Provide the (x, y) coordinate of the cell's center where the given text is located.  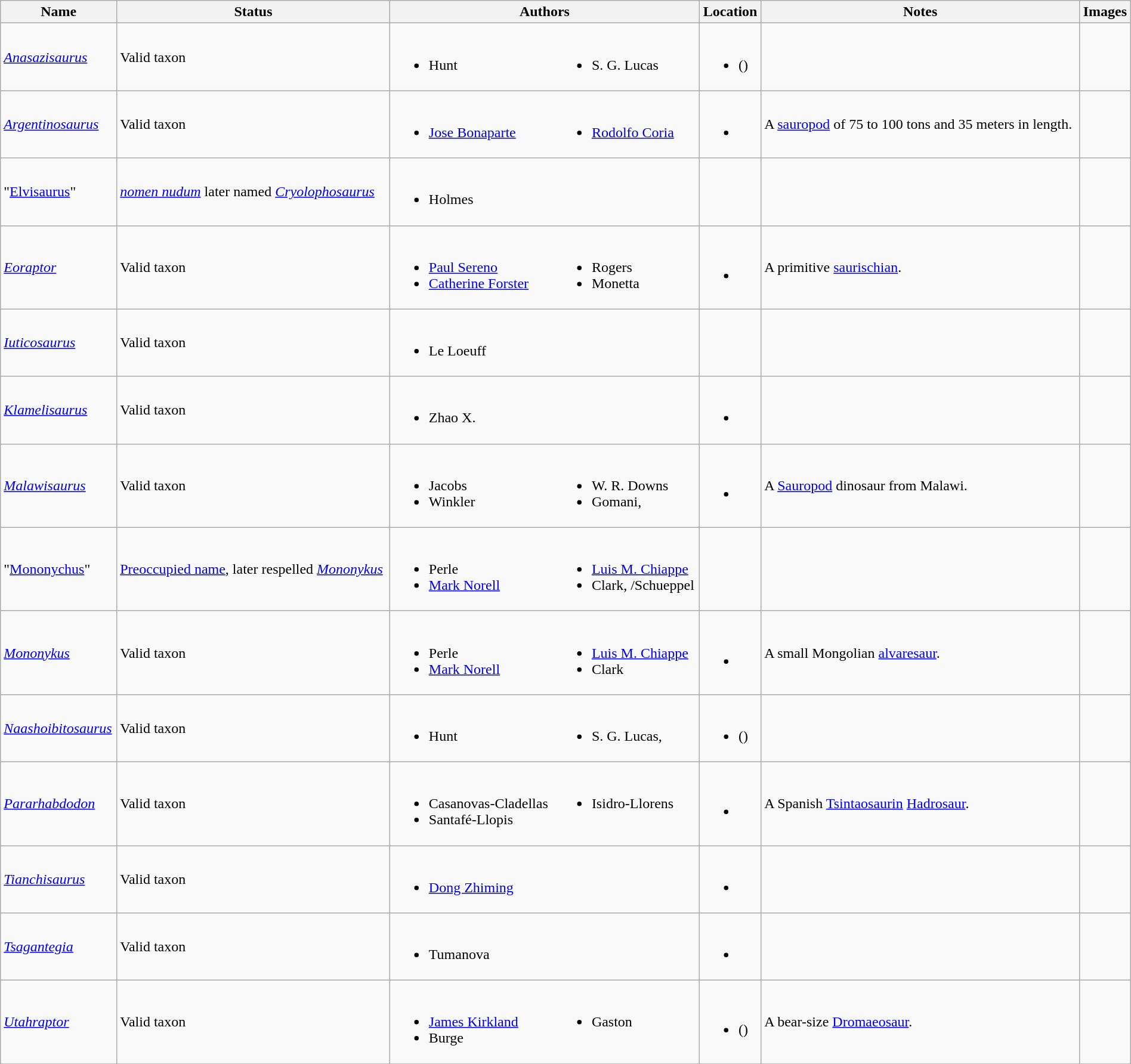
Dong Zhiming (471, 879)
S. G. Lucas, (626, 728)
Iuticosaurus (58, 342)
A bear-size Dromaeosaur. (920, 1022)
Images (1105, 12)
Name (58, 12)
Pararhabdodon (58, 803)
RogersMonetta (626, 267)
A small Mongolian alvaresaur. (920, 652)
"Mononychus" (58, 569)
Location (730, 12)
Authors (544, 12)
Eoraptor (58, 267)
Klamelisaurus (58, 410)
A sauropod of 75 to 100 tons and 35 meters in length. (920, 124)
Rodolfo Coria (626, 124)
Status (254, 12)
A primitive saurischian. (920, 267)
A Sauropod dinosaur from Malawi. (920, 485)
Jose Bonaparte (471, 124)
Isidro-Llorens (626, 803)
Malawisaurus (58, 485)
Anasazisaurus (58, 57)
A Spanish Tsintaosaurin Hadrosaur. (920, 803)
Notes (920, 12)
S. G. Lucas (626, 57)
JacobsWinkler (471, 485)
Naashoibitosaurus (58, 728)
Luis M. ChiappeClark (626, 652)
nomen nudum later named Cryolophosaurus (254, 192)
"Elvisaurus" (58, 192)
Gaston (626, 1022)
Tianchisaurus (58, 879)
Le Loeuff (471, 342)
Tumanova (471, 947)
Paul SerenoCatherine Forster (471, 267)
Mononykus (58, 652)
Utahraptor (58, 1022)
Preoccupied name, later respelled Mononykus (254, 569)
Tsagantegia (58, 947)
Luis M. ChiappeClark, /Schueppel (626, 569)
W. R. DownsGomani, (626, 485)
Casanovas-CladellasSantafé-Llopis (471, 803)
Zhao X. (471, 410)
Argentinosaurus (58, 124)
James KirklandBurge (471, 1022)
Holmes (471, 192)
